Scan for the cell matching the given text and deliver its [x, y] coordinate at center. 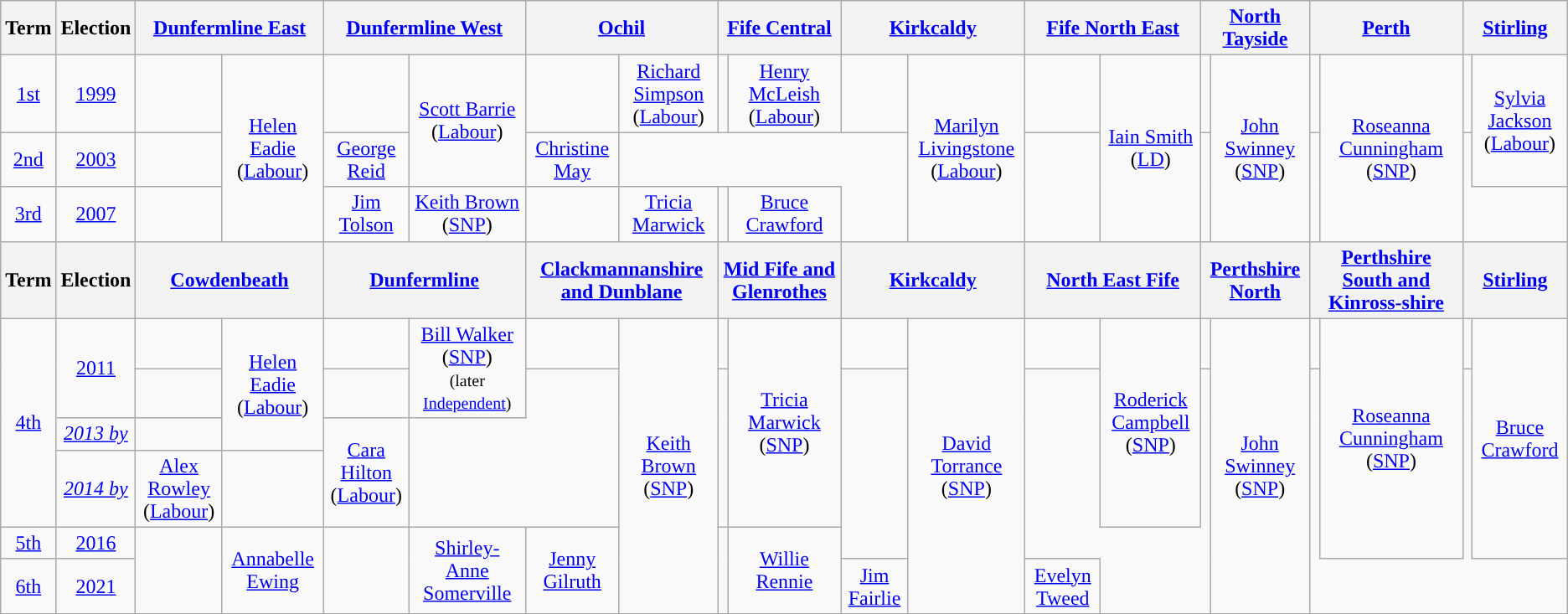
3rd [28, 214]
4th [28, 422]
Jim Tolson [366, 214]
Dunfermline East [230, 28]
2003 [95, 159]
Dunfermline West [424, 28]
Annabelle Ewing [273, 570]
1999 [95, 94]
2013 by [95, 434]
Marilyn Livingstone(Labour) [967, 148]
2021 [95, 586]
2016 [95, 543]
Perthshire South and Kinross-shire [1385, 280]
Tricia Marwick(SNP) [784, 422]
David Torrance(SNP) [967, 466]
1st [28, 94]
Willie Rennie [784, 570]
Sylvia Jackson(Labour) [1520, 121]
Shirley-Anne Somerville [467, 570]
Dunfermline [424, 280]
Alex Rowley(Labour) [179, 488]
Perthshire North [1256, 280]
Perth [1385, 28]
Evelyn Tweed [1063, 586]
Cara Hilton(Labour) [366, 472]
Fife North East [1113, 28]
Ochil [622, 28]
Mid Fife and Glenrothes [779, 280]
Henry McLeish(Labour) [784, 94]
Roderick Campbell(SNP) [1151, 422]
Cowdenbeath [230, 280]
North East Fife [1113, 280]
Scott Barrie(Labour) [467, 121]
Jenny Gilruth [572, 570]
Tricia Marwick [668, 214]
2014 by [95, 488]
Iain Smith(LD) [1151, 148]
6th [28, 586]
5th [28, 543]
North Tayside [1256, 28]
Richard Simpson(Labour) [668, 94]
Fife Central [779, 28]
2nd [28, 159]
2011 [95, 369]
Jim Fairlie [874, 586]
Clackmannanshire and Dunblane [622, 280]
George Reid [366, 159]
Bill Walker(SNP)(later Independent) [467, 369]
Christine May [572, 159]
2007 [95, 214]
